From the cell containing the given text, extract its center point as (x, y) coordinate. 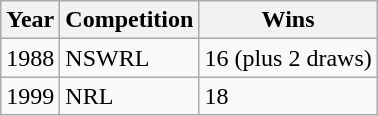
18 (288, 96)
1988 (30, 58)
Year (30, 20)
Competition (130, 20)
1999 (30, 96)
NRL (130, 96)
NSWRL (130, 58)
Wins (288, 20)
16 (plus 2 draws) (288, 58)
